Provide the (X, Y) coordinate of the cell's center where the given text is located.  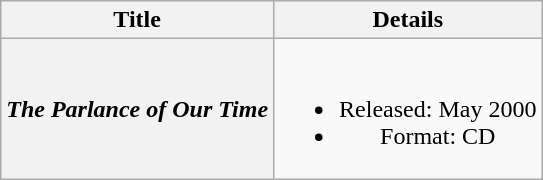
Title (138, 20)
The Parlance of Our Time (138, 109)
Details (408, 20)
Released: May 2000Format: CD (408, 109)
